For the text-containing cell, return its midpoint in (X, Y) coordinate format. 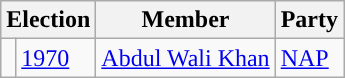
Member (186, 20)
Party (309, 20)
1970 (56, 58)
Abdul Wali Khan (186, 58)
NAP (309, 58)
Election (48, 20)
